Locate the cell with the specified text and output its [x, y] center coordinate. 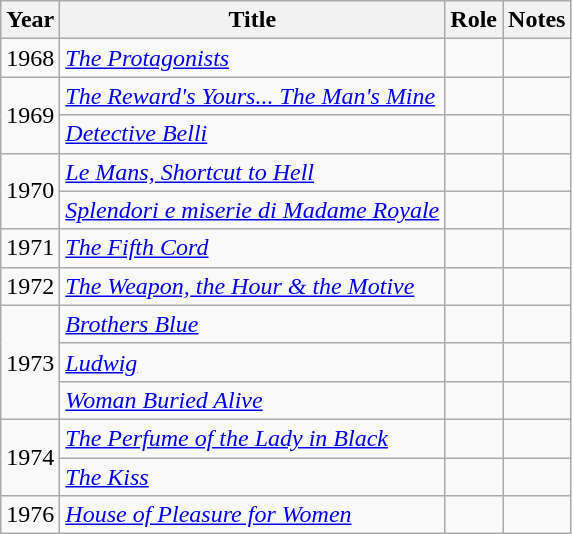
Ludwig [252, 362]
Brothers Blue [252, 324]
The Weapon, the Hour & the Motive [252, 286]
The Fifth Cord [252, 248]
Le Mans, Shortcut to Hell [252, 172]
Woman Buried Alive [252, 400]
1970 [30, 191]
Role [474, 20]
The Reward's Yours... The Man's Mine [252, 96]
1976 [30, 515]
1973 [30, 362]
Splendori e miserie di Madame Royale [252, 210]
Detective Belli [252, 134]
1972 [30, 286]
Year [30, 20]
1971 [30, 248]
The Kiss [252, 477]
1974 [30, 457]
1968 [30, 58]
The Protagonists [252, 58]
1969 [30, 115]
Notes [537, 20]
The Perfume of the Lady in Black [252, 438]
Title [252, 20]
House of Pleasure for Women [252, 515]
